Return the [X, Y] coordinate for the center point of the cell that contains the specified text.  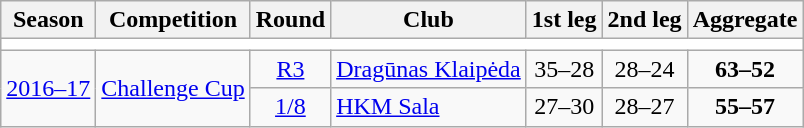
55–57 [745, 107]
2nd leg [644, 20]
Round [290, 20]
1st leg [564, 20]
Club [429, 20]
1/8 [290, 107]
R3 [290, 69]
27–30 [564, 107]
28–27 [644, 107]
Competition [173, 20]
63–52 [745, 69]
Dragūnas Klaipėda [429, 69]
Aggregate [745, 20]
35–28 [564, 69]
Season [48, 20]
2016–17 [48, 88]
Challenge Cup [173, 88]
28–24 [644, 69]
HKM Sala [429, 107]
